Capture the cell that displays the provided text and extract its (x, y) central coordinate. 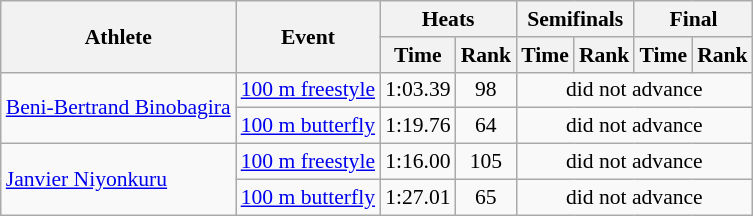
105 (486, 162)
65 (486, 197)
1:19.76 (418, 126)
Semifinals (575, 19)
64 (486, 126)
1:03.39 (418, 90)
1:27.01 (418, 197)
Janvier Niyonkuru (118, 180)
Heats (448, 19)
98 (486, 90)
Final (693, 19)
Athlete (118, 36)
1:16.00 (418, 162)
Event (308, 36)
Beni-Bertrand Binobagira (118, 108)
